Output the (x, y) coordinate of the center of the cell containing the given text.  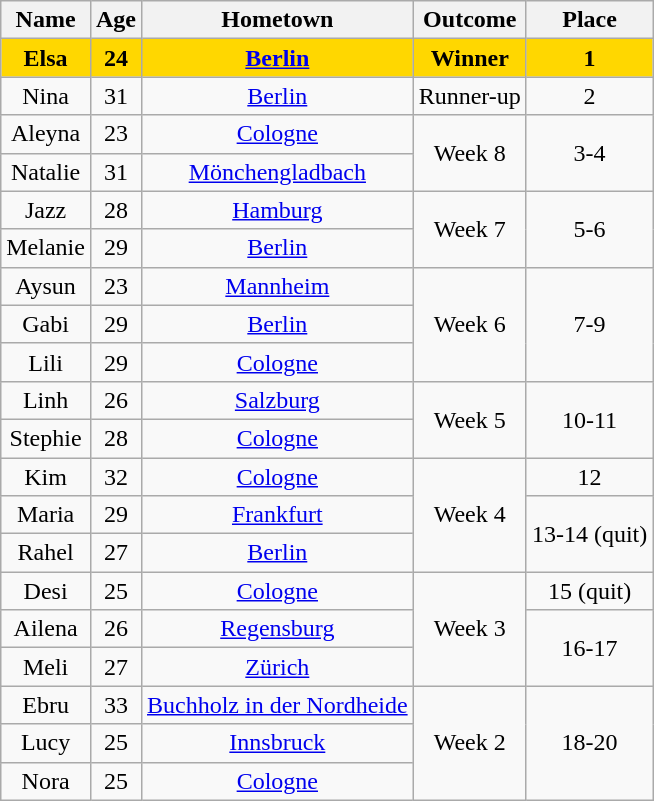
33 (116, 705)
Nina (46, 96)
Innsbruck (277, 743)
Regensburg (277, 629)
Week 6 (470, 324)
13-14 (quit) (589, 534)
Ailena (46, 629)
Week 3 (470, 629)
Maria (46, 515)
2 (589, 96)
Age (116, 20)
Gabi (46, 324)
Mönchengladbach (277, 172)
Week 2 (470, 743)
Mannheim (277, 286)
24 (116, 58)
Aysun (46, 286)
12 (589, 477)
Week 8 (470, 153)
1 (589, 58)
15 (quit) (589, 591)
32 (116, 477)
Linh (46, 400)
7-9 (589, 324)
Stephie (46, 438)
Runner-up (470, 96)
10-11 (589, 419)
Salzburg (277, 400)
Outcome (470, 20)
16-17 (589, 648)
Jazz (46, 210)
Melanie (46, 248)
Hometown (277, 20)
Lili (46, 362)
Meli (46, 667)
Name (46, 20)
Week 7 (470, 229)
Week 5 (470, 419)
Place (589, 20)
3-4 (589, 153)
Natalie (46, 172)
Lucy (46, 743)
Ebru (46, 705)
18-20 (589, 743)
Zürich (277, 667)
Kim (46, 477)
Aleyna (46, 134)
Elsa (46, 58)
Rahel (46, 553)
Nora (46, 781)
5-6 (589, 229)
Buchholz in der Nordheide (277, 705)
Desi (46, 591)
Winner (470, 58)
Hamburg (277, 210)
Frankfurt (277, 515)
Week 4 (470, 515)
